Extract the [x, y] coordinate from the center of the cell holding the provided text.  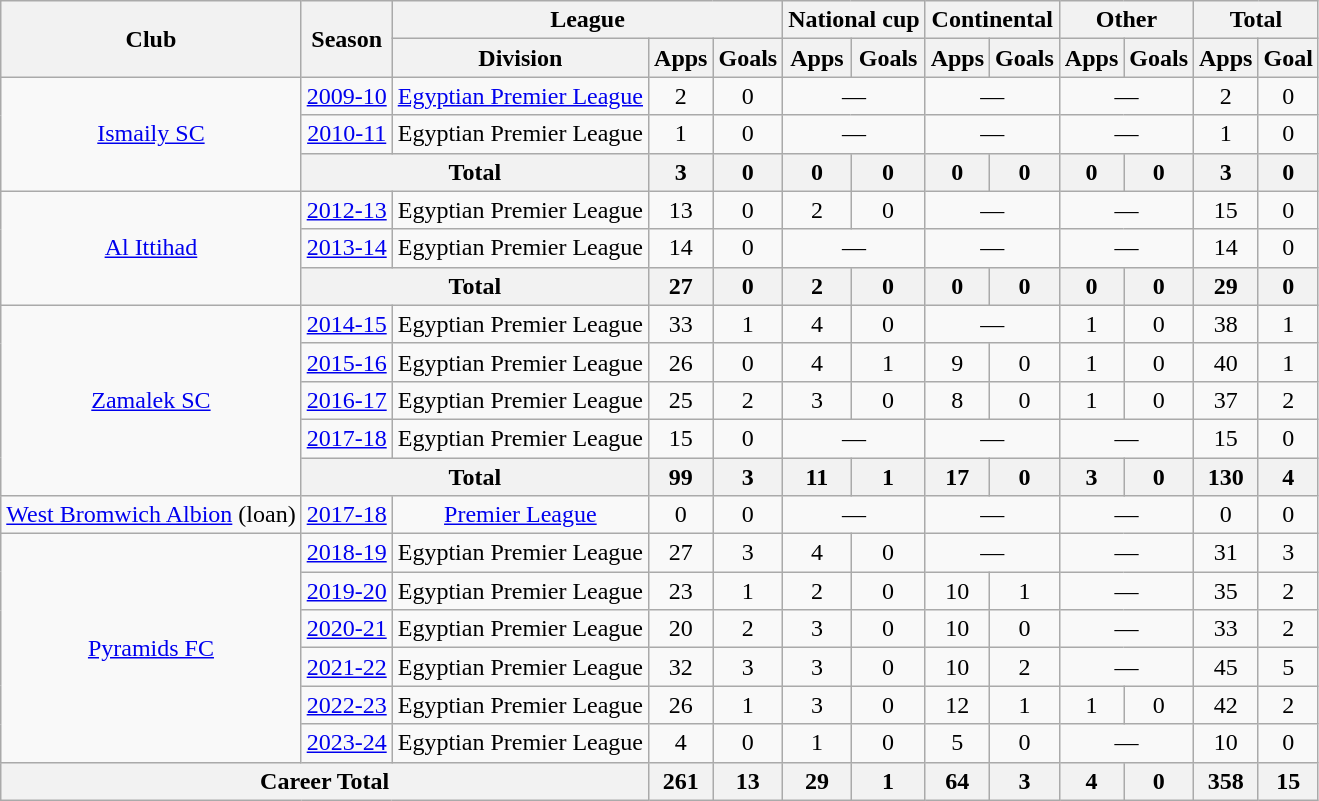
2013-14 [346, 248]
Continental [992, 20]
Club [151, 39]
Al Ittihad [151, 248]
12 [957, 705]
Ismaily SC [151, 134]
2019-20 [346, 591]
Division [520, 58]
25 [681, 400]
West Bromwich Albion (loan) [151, 515]
National cup [854, 20]
8 [957, 400]
40 [1226, 362]
2021-22 [346, 667]
2016-17 [346, 400]
2009-10 [346, 96]
Pyramids FC [151, 648]
Other [1126, 20]
45 [1226, 667]
Goal [1288, 58]
20 [681, 629]
358 [1226, 781]
Zamalek SC [151, 400]
261 [681, 781]
99 [681, 477]
2010-11 [346, 134]
Premier League [520, 515]
31 [1226, 553]
2015-16 [346, 362]
2018-19 [346, 553]
23 [681, 591]
42 [1226, 705]
Season [346, 39]
38 [1226, 324]
9 [957, 362]
37 [1226, 400]
Career Total [325, 781]
17 [957, 477]
2023-24 [346, 743]
2014-15 [346, 324]
League [587, 20]
2020-21 [346, 629]
35 [1226, 591]
130 [1226, 477]
11 [817, 477]
2022-23 [346, 705]
32 [681, 667]
64 [957, 781]
2012-13 [346, 210]
